Search for the cell housing the specified text and yield its (X, Y) center coordinate. 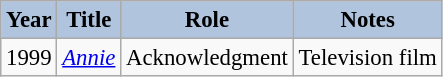
Year (29, 20)
Title (89, 20)
Role (208, 20)
1999 (29, 58)
Television film (368, 58)
Annie (89, 58)
Acknowledgment (208, 58)
Notes (368, 20)
